Determine the (X, Y) coordinate at the center of the cell enclosing the given text.  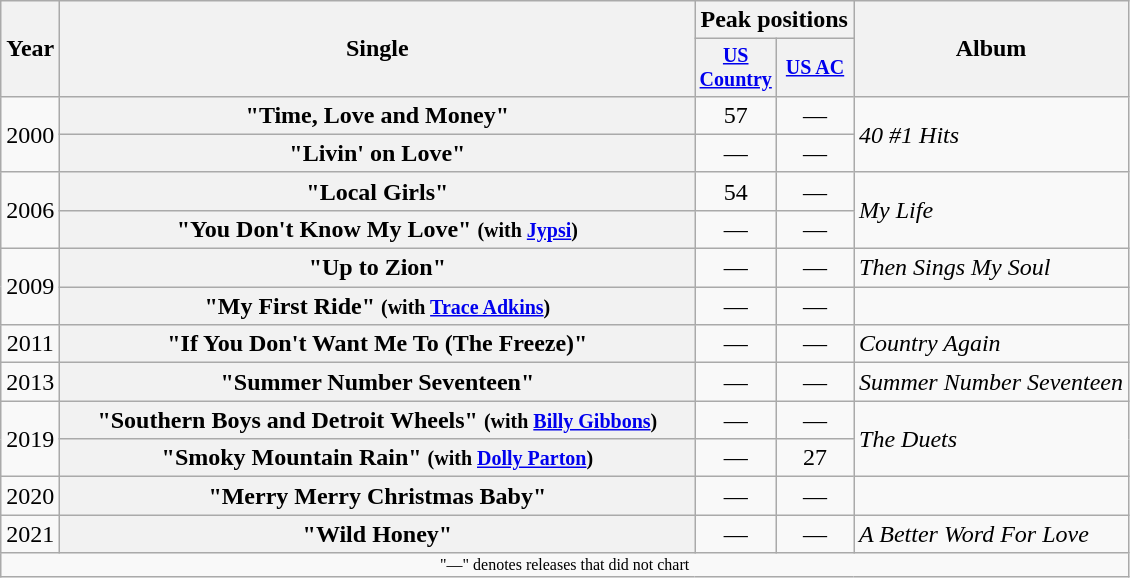
"—" denotes releases that did not chart (565, 565)
Peak positions (774, 20)
Then Sings My Soul (992, 268)
"Up to Zion" (378, 268)
57 (736, 115)
"Summer Number Seventeen" (378, 382)
2009 (30, 287)
27 (816, 458)
"Livin' on Love" (378, 153)
2021 (30, 534)
"Merry Merry Christmas Baby" (378, 496)
2020 (30, 496)
US AC (816, 68)
40 #1 Hits (992, 134)
"Time, Love and Money" (378, 115)
Year (30, 49)
Album (992, 49)
"Southern Boys and Detroit Wheels" (with Billy Gibbons) (378, 420)
US Country (736, 68)
"Wild Honey" (378, 534)
2000 (30, 134)
The Duets (992, 439)
2013 (30, 382)
54 (736, 191)
Single (378, 49)
"Local Girls" (378, 191)
2019 (30, 439)
"My First Ride" (with Trace Adkins) (378, 306)
Summer Number Seventeen (992, 382)
2006 (30, 210)
"If You Don't Want Me To (The Freeze)" (378, 344)
2011 (30, 344)
My Life (992, 210)
"You Don't Know My Love" (with Jypsi) (378, 229)
Country Again (992, 344)
A Better Word For Love (992, 534)
"Smoky Mountain Rain" (with Dolly Parton) (378, 458)
